Return the (x, y) coordinate for the center point of the cell that contains the specified text.  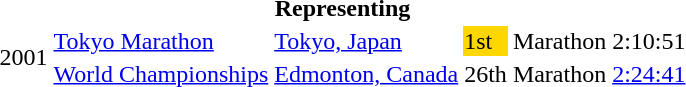
1st (486, 41)
Marathon (559, 41)
Tokyo Marathon (161, 41)
Tokyo, Japan (366, 41)
